Detect which cell encompasses the target text, then output its [x, y] center coordinate. 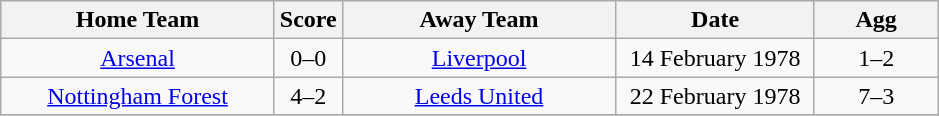
Away Team [479, 20]
0–0 [308, 58]
14 February 1978 [716, 58]
22 February 1978 [716, 96]
7–3 [876, 96]
Agg [876, 20]
Leeds United [479, 96]
4–2 [308, 96]
Arsenal [138, 58]
1–2 [876, 58]
Nottingham Forest [138, 96]
Home Team [138, 20]
Liverpool [479, 58]
Score [308, 20]
Date [716, 20]
